Pinpoint the cell where the given text exists, returning its [X, Y] midpoint coordinate. 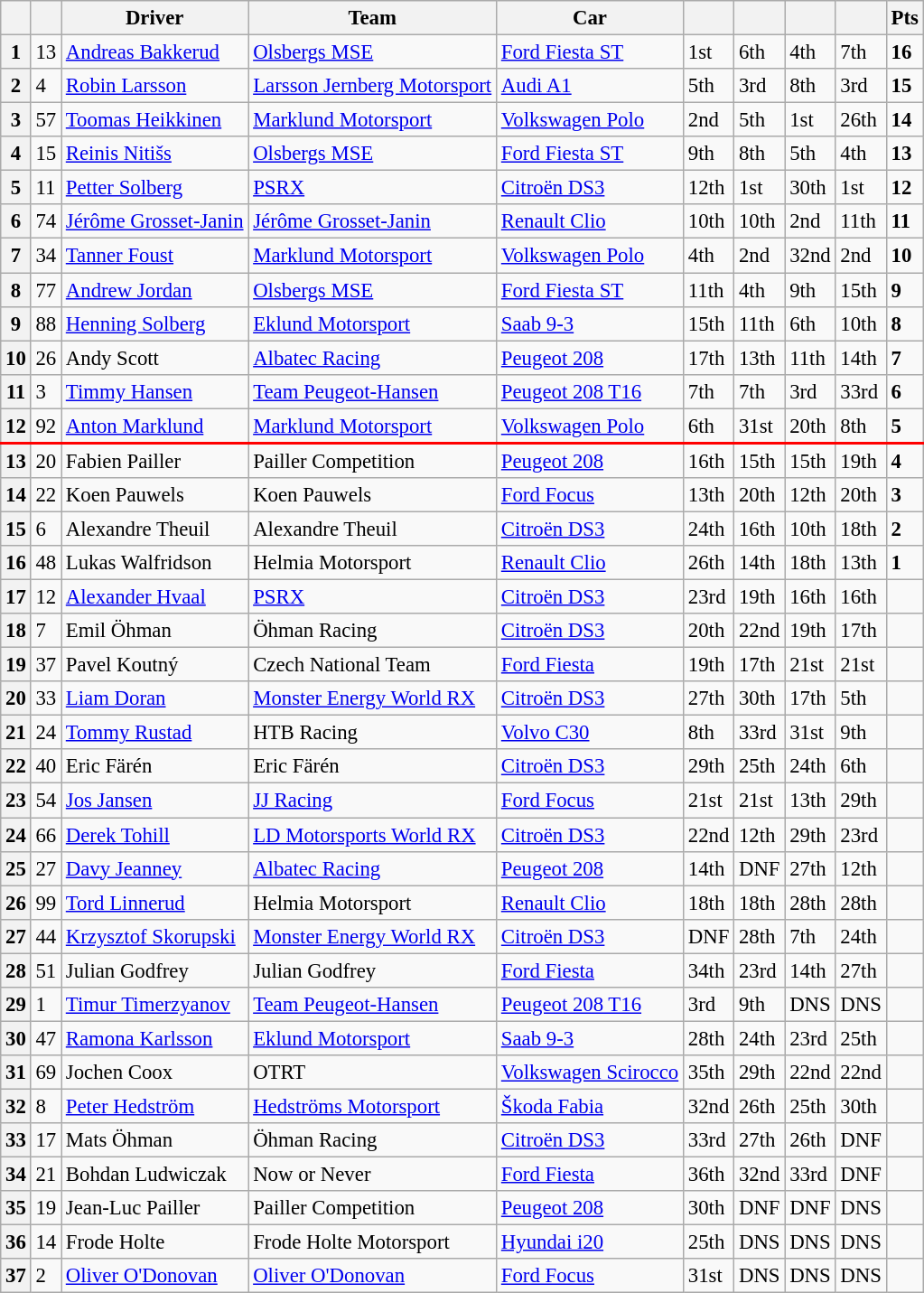
74 [45, 221]
25 [16, 868]
Škoda Fabia [591, 1106]
40 [45, 767]
34th [708, 970]
48 [45, 563]
Alexander Hvaal [155, 597]
57 [45, 120]
Lukas Walfridson [155, 563]
35th [708, 1073]
LD Motorsports World RX [372, 835]
92 [45, 426]
Jos Jansen [155, 801]
Tommy Rustad [155, 733]
Now or Never [372, 1175]
Ramona Karlsson [155, 1038]
Tord Linnerud [155, 903]
Reinis Nitišs [155, 154]
30 [16, 1038]
77 [45, 290]
Larsson Jernberg Motorsport [372, 86]
Hedströms Motorsport [372, 1106]
36th [708, 1175]
Fabien Pailler [155, 460]
54 [45, 801]
JJ Racing [372, 801]
Anton Marklund [155, 426]
HTB Racing [372, 733]
Czech National Team [372, 665]
Davy Jeanney [155, 868]
35 [16, 1208]
99 [45, 903]
Audi A1 [591, 86]
Emil Öhman [155, 631]
Derek Tohill [155, 835]
OTRT [372, 1073]
Team [372, 18]
36 [16, 1242]
Jochen Coox [155, 1073]
44 [45, 936]
Timur Timerzyanov [155, 1005]
Bohdan Ludwiczak [155, 1175]
Frode Holte Motorsport [372, 1242]
Driver [155, 18]
Liam Doran [155, 698]
Andrew Jordan [155, 290]
Jean-Luc Pailler [155, 1208]
Pavel Koutný [155, 665]
32 [16, 1106]
23 [16, 801]
18 [16, 631]
Petter Solberg [155, 188]
28 [16, 970]
Volkswagen Scirocco [591, 1073]
29 [16, 1005]
69 [45, 1073]
Henning Solberg [155, 323]
47 [45, 1038]
Toomas Heikkinen [155, 120]
Robin Larsson [155, 86]
Krzysztof Skorupski [155, 936]
66 [45, 835]
Andreas Bakkerud [155, 52]
Frode Holte [155, 1242]
Peter Hedström [155, 1106]
Pts [905, 18]
Tanner Foust [155, 256]
31 [16, 1073]
Timmy Hansen [155, 391]
Car [591, 18]
Mats Öhman [155, 1140]
51 [45, 970]
88 [45, 323]
Andy Scott [155, 358]
Volvo C30 [591, 733]
Hyundai i20 [591, 1242]
